Output the [X, Y] coordinate of the center of the cell containing the given text.  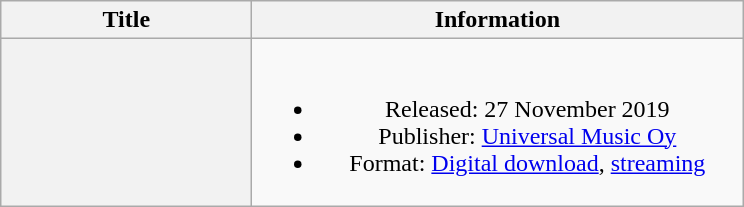
Released: 27 November 2019Publisher: Universal Music OyFormat: Digital download, streaming [498, 122]
Title [126, 20]
Information [498, 20]
